Return the [x, y] coordinate for the center point of the cell that contains the specified text.  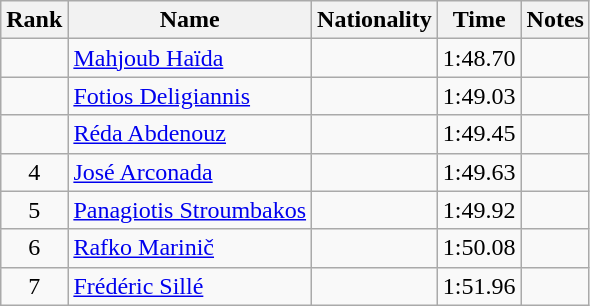
Réda Abdenouz [190, 134]
Panagiotis Stroumbakos [190, 210]
1:48.70 [479, 58]
1:50.08 [479, 248]
Frédéric Sillé [190, 286]
Notes [555, 20]
1:49.92 [479, 210]
Name [190, 20]
José Arconada [190, 172]
1:51.96 [479, 286]
Time [479, 20]
Rafko Marinič [190, 248]
Mahjoub Haïda [190, 58]
Fotios Deligiannis [190, 96]
Rank [34, 20]
1:49.63 [479, 172]
7 [34, 286]
4 [34, 172]
5 [34, 210]
Nationality [375, 20]
1:49.45 [479, 134]
1:49.03 [479, 96]
6 [34, 248]
